Capture the cell that displays the provided text and extract its (X, Y) central coordinate. 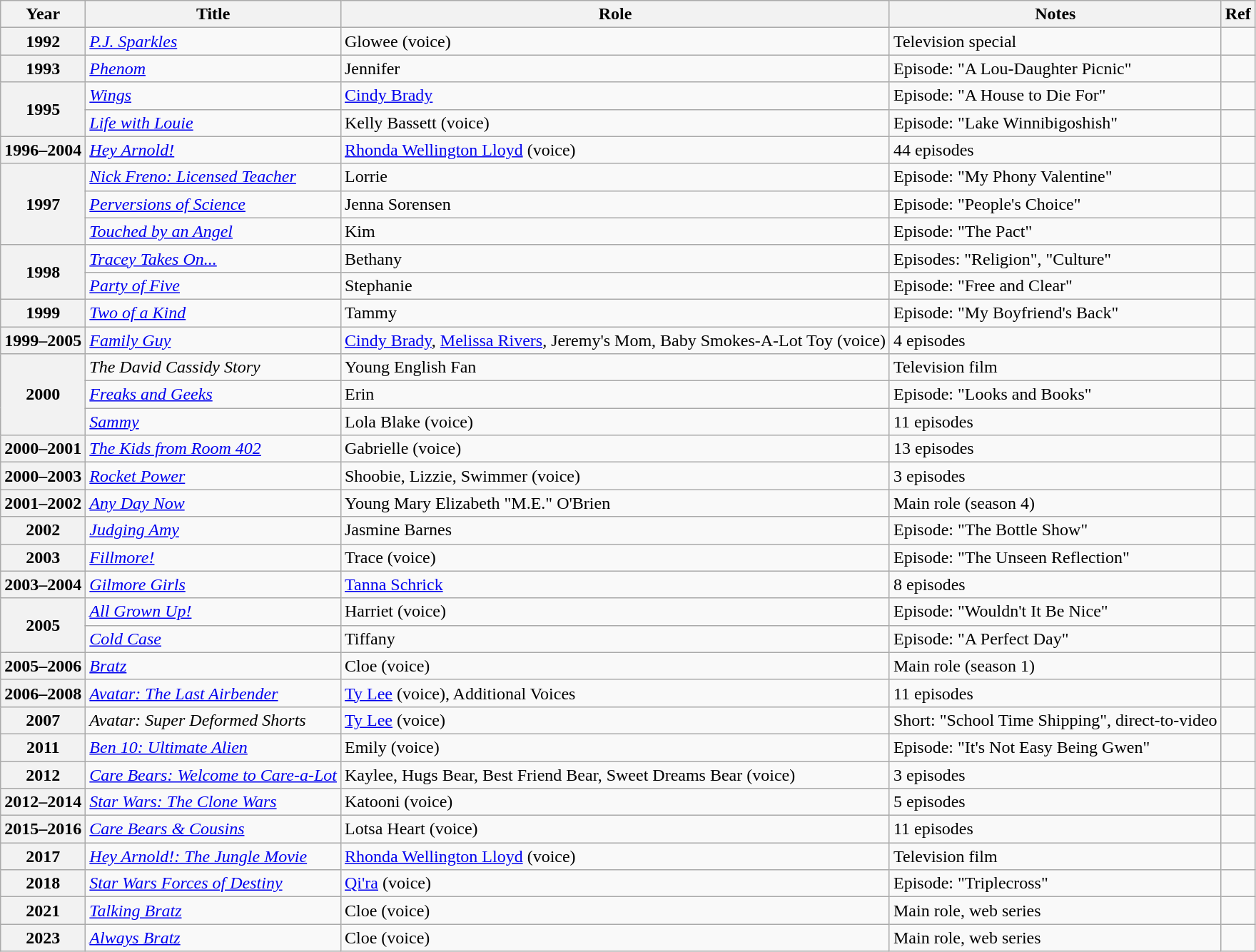
Katooni (voice) (615, 802)
Ty Lee (voice) (615, 720)
2011 (43, 747)
Cindy Brady (615, 96)
All Grown Up! (213, 612)
Episode: "The Pact" (1055, 231)
Life with Louie (213, 123)
Care Bears & Cousins (213, 829)
Title (213, 14)
1998 (43, 272)
Episode: "A House to Die For" (1055, 96)
Tracey Takes On... (213, 258)
Ty Lee (voice), Additional Voices (615, 693)
1999–2005 (43, 340)
Care Bears: Welcome to Care-a-Lot (213, 774)
Cold Case (213, 639)
Episode: "Triplecross" (1055, 883)
4 episodes (1055, 340)
1992 (43, 41)
P.J. Sparkles (213, 41)
Talking Bratz (213, 911)
Tanna Schrick (615, 584)
2003 (43, 557)
Harriet (voice) (615, 612)
Ben 10: Ultimate Alien (213, 747)
Lorrie (615, 177)
Judging Amy (213, 530)
Episode: "The Unseen Reflection" (1055, 557)
8 episodes (1055, 584)
2012 (43, 774)
2021 (43, 911)
Episode: "A Lou-Daughter Picnic" (1055, 69)
Erin (615, 395)
2018 (43, 883)
Episode: "My Boyfriend's Back" (1055, 313)
Year (43, 14)
Episode: "My Phony Valentine" (1055, 177)
Jenna Sorensen (615, 204)
Main role (season 1) (1055, 666)
Qi'ra (voice) (615, 883)
1996–2004 (43, 150)
Episode: "Lake Winnibigoshish" (1055, 123)
2015–2016 (43, 829)
Sammy (213, 422)
Kim (615, 231)
Touched by an Angel (213, 231)
1997 (43, 204)
Lotsa Heart (voice) (615, 829)
2000–2003 (43, 476)
Episode: "Free and Clear" (1055, 285)
Family Guy (213, 340)
Two of a Kind (213, 313)
2000 (43, 395)
Short: "School Time Shipping", direct-to-video (1055, 720)
Any Day Now (213, 503)
Main role (season 4) (1055, 503)
Perversions of Science (213, 204)
44 episodes (1055, 150)
Emily (voice) (615, 747)
Avatar: Super Deformed Shorts (213, 720)
2000–2001 (43, 449)
1999 (43, 313)
Episodes: "Religion", "Culture" (1055, 258)
Shoobie, Lizzie, Swimmer (voice) (615, 476)
Role (615, 14)
The Kids from Room 402 (213, 449)
2005–2006 (43, 666)
2017 (43, 856)
2006–2008 (43, 693)
Television special (1055, 41)
Bratz (213, 666)
Trace (voice) (615, 557)
Stephanie (615, 285)
Avatar: The Last Airbender (213, 693)
Gilmore Girls (213, 584)
Episode: "The Bottle Show" (1055, 530)
2005 (43, 625)
Hey Arnold! (213, 150)
Young English Fan (615, 368)
Always Bratz (213, 938)
Young Mary Elizabeth "M.E." O'Brien (615, 503)
Freaks and Geeks (213, 395)
Bethany (615, 258)
Phenom (213, 69)
2007 (43, 720)
Lola Blake (voice) (615, 422)
The David Cassidy Story (213, 368)
13 episodes (1055, 449)
Kelly Bassett (voice) (615, 123)
Gabrielle (voice) (615, 449)
Rocket Power (213, 476)
1995 (43, 109)
Ref (1237, 14)
Episode: "A Perfect Day" (1055, 639)
Star Wars: The Clone Wars (213, 802)
2002 (43, 530)
Episode: "Wouldn't It Be Nice" (1055, 612)
Fillmore! (213, 557)
Cindy Brady, Melissa Rivers, Jeremy's Mom, Baby Smokes-A-Lot Toy (voice) (615, 340)
Jasmine Barnes (615, 530)
Episode: "Looks and Books" (1055, 395)
1993 (43, 69)
Party of Five (213, 285)
Nick Freno: Licensed Teacher (213, 177)
2012–2014 (43, 802)
Hey Arnold!: The Jungle Movie (213, 856)
Episode: "It's Not Easy Being Gwen" (1055, 747)
Star Wars Forces of Destiny (213, 883)
2003–2004 (43, 584)
Wings (213, 96)
Kaylee, Hugs Bear, Best Friend Bear, Sweet Dreams Bear (voice) (615, 774)
Tammy (615, 313)
2001–2002 (43, 503)
2023 (43, 938)
Episode: "People's Choice" (1055, 204)
Jennifer (615, 69)
5 episodes (1055, 802)
Glowee (voice) (615, 41)
Notes (1055, 14)
Tiffany (615, 639)
